Capture the cell that displays the provided text and extract its (x, y) central coordinate. 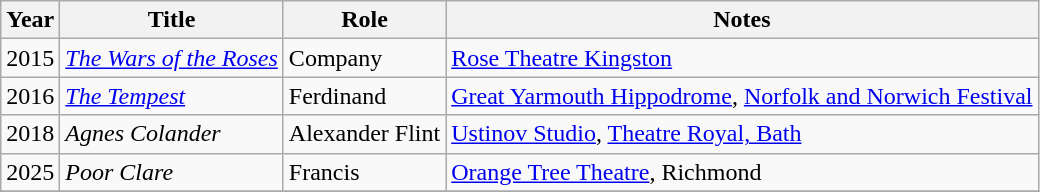
Ferdinand (364, 96)
Title (172, 20)
Alexander Flint (364, 134)
2025 (30, 172)
Great Yarmouth Hippodrome, Norfolk and Norwich Festival (742, 96)
2018 (30, 134)
Role (364, 20)
Rose Theatre Kingston (742, 58)
The Wars of the Roses (172, 58)
Notes (742, 20)
Poor Clare (172, 172)
Orange Tree Theatre, Richmond (742, 172)
2016 (30, 96)
2015 (30, 58)
Francis (364, 172)
Ustinov Studio, Theatre Royal, Bath (742, 134)
The Tempest (172, 96)
Year (30, 20)
Agnes Colander (172, 134)
Company (364, 58)
